Extract the [X, Y] coordinate from the center of the cell holding the provided text.  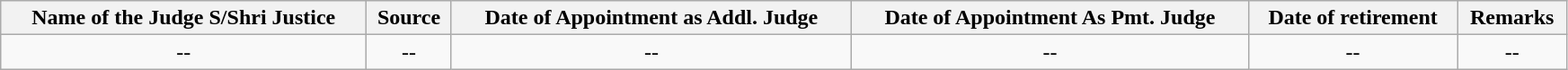
Source [410, 18]
Remarks [1512, 18]
Date of Appointment As Pmt. Judge [1050, 18]
Date of Appointment as Addl. Judge [651, 18]
Name of the Judge S/Shri Justice [183, 18]
Date of retirement [1352, 18]
